Find where the given text appears and provide that cell's center as [x, y] coordinate. 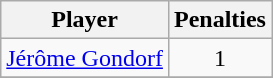
1 [220, 58]
Jérôme Gondorf [85, 58]
Penalties [220, 20]
Player [85, 20]
